Return the [x, y] coordinate for the center point of the cell that contains the specified text.  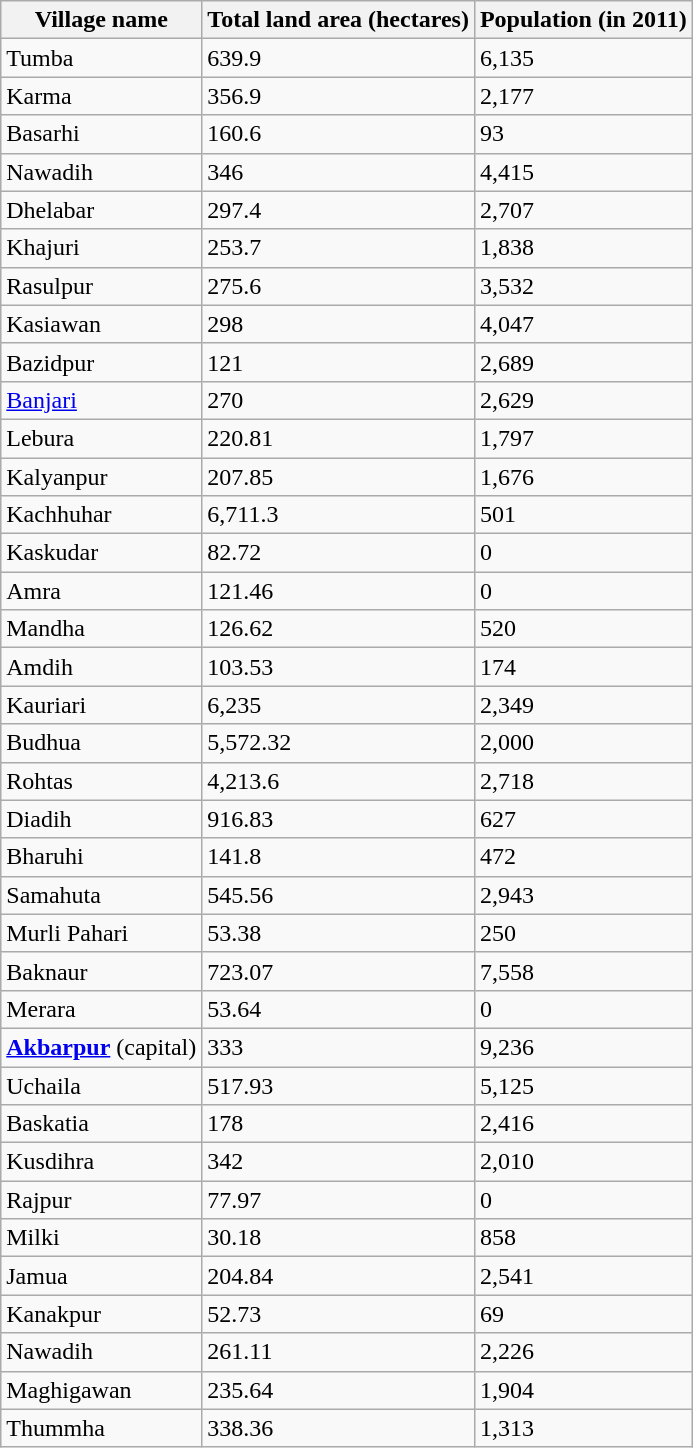
356.9 [338, 96]
7,558 [583, 971]
6,135 [583, 58]
6,235 [338, 705]
Rasulpur [102, 286]
270 [338, 400]
Thummha [102, 1428]
53.38 [338, 933]
Kauriari [102, 705]
517.93 [338, 1085]
Bharuhi [102, 857]
93 [583, 134]
2,000 [583, 743]
178 [338, 1124]
Total land area (hectares) [338, 20]
Population (in 2011) [583, 20]
545.56 [338, 895]
Khajuri [102, 248]
141.8 [338, 857]
342 [338, 1162]
2,707 [583, 210]
Akbarpur (capital) [102, 1047]
69 [583, 1314]
5,572.32 [338, 743]
1,313 [583, 1428]
3,532 [583, 286]
639.9 [338, 58]
2,629 [583, 400]
Village name [102, 20]
121 [338, 362]
Kusdihra [102, 1162]
Karma [102, 96]
858 [583, 1238]
Maghigawan [102, 1390]
Amdih [102, 667]
77.97 [338, 1200]
298 [338, 324]
2,226 [583, 1352]
472 [583, 857]
Rohtas [102, 781]
Baskatia [102, 1124]
Tumba [102, 58]
Uchaila [102, 1085]
Rajpur [102, 1200]
916.83 [338, 819]
Bazidpur [102, 362]
Mandha [102, 629]
627 [583, 819]
30.18 [338, 1238]
333 [338, 1047]
2,177 [583, 96]
Dhelabar [102, 210]
Kaskudar [102, 553]
2,689 [583, 362]
346 [338, 172]
1,838 [583, 248]
9,236 [583, 1047]
520 [583, 629]
82.72 [338, 553]
52.73 [338, 1314]
160.6 [338, 134]
235.64 [338, 1390]
250 [583, 933]
207.85 [338, 477]
Kalyanpur [102, 477]
2,349 [583, 705]
Basarhi [102, 134]
1,797 [583, 438]
338.36 [338, 1428]
5,125 [583, 1085]
253.7 [338, 248]
2,416 [583, 1124]
121.46 [338, 591]
261.11 [338, 1352]
Kanakpur [102, 1314]
Murli Pahari [102, 933]
Jamua [102, 1276]
2,010 [583, 1162]
Lebura [102, 438]
1,904 [583, 1390]
Baknaur [102, 971]
4,213.6 [338, 781]
126.62 [338, 629]
Budhua [102, 743]
103.53 [338, 667]
220.81 [338, 438]
Samahuta [102, 895]
Kachhuhar [102, 515]
297.4 [338, 210]
Amra [102, 591]
Kasiawan [102, 324]
4,047 [583, 324]
501 [583, 515]
275.6 [338, 286]
2,943 [583, 895]
4,415 [583, 172]
174 [583, 667]
6,711.3 [338, 515]
Milki [102, 1238]
204.84 [338, 1276]
53.64 [338, 1009]
Diadih [102, 819]
Merara [102, 1009]
723.07 [338, 971]
2,718 [583, 781]
1,676 [583, 477]
Banjari [102, 400]
2,541 [583, 1276]
